Search for the cell housing the specified text and yield its [x, y] center coordinate. 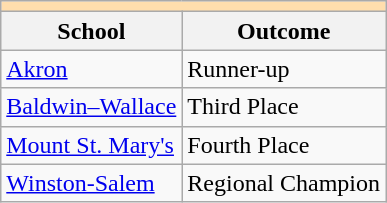
Fourth Place [284, 145]
Runner-up [284, 69]
Outcome [284, 31]
Regional Champion [284, 183]
Akron [92, 69]
School [92, 31]
Mount St. Mary's [92, 145]
Baldwin–Wallace [92, 107]
Third Place [284, 107]
Winston-Salem [92, 183]
